Pinpoint the cell where the given text exists, returning its (x, y) midpoint coordinate. 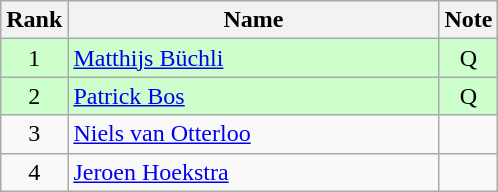
Rank (34, 20)
Patrick Bos (254, 96)
Note (468, 20)
Jeroen Hoekstra (254, 172)
3 (34, 134)
1 (34, 58)
4 (34, 172)
2 (34, 96)
Matthijs Büchli (254, 58)
Niels van Otterloo (254, 134)
Name (254, 20)
